Provide the [x, y] coordinate of the cell's center where the given text is located.  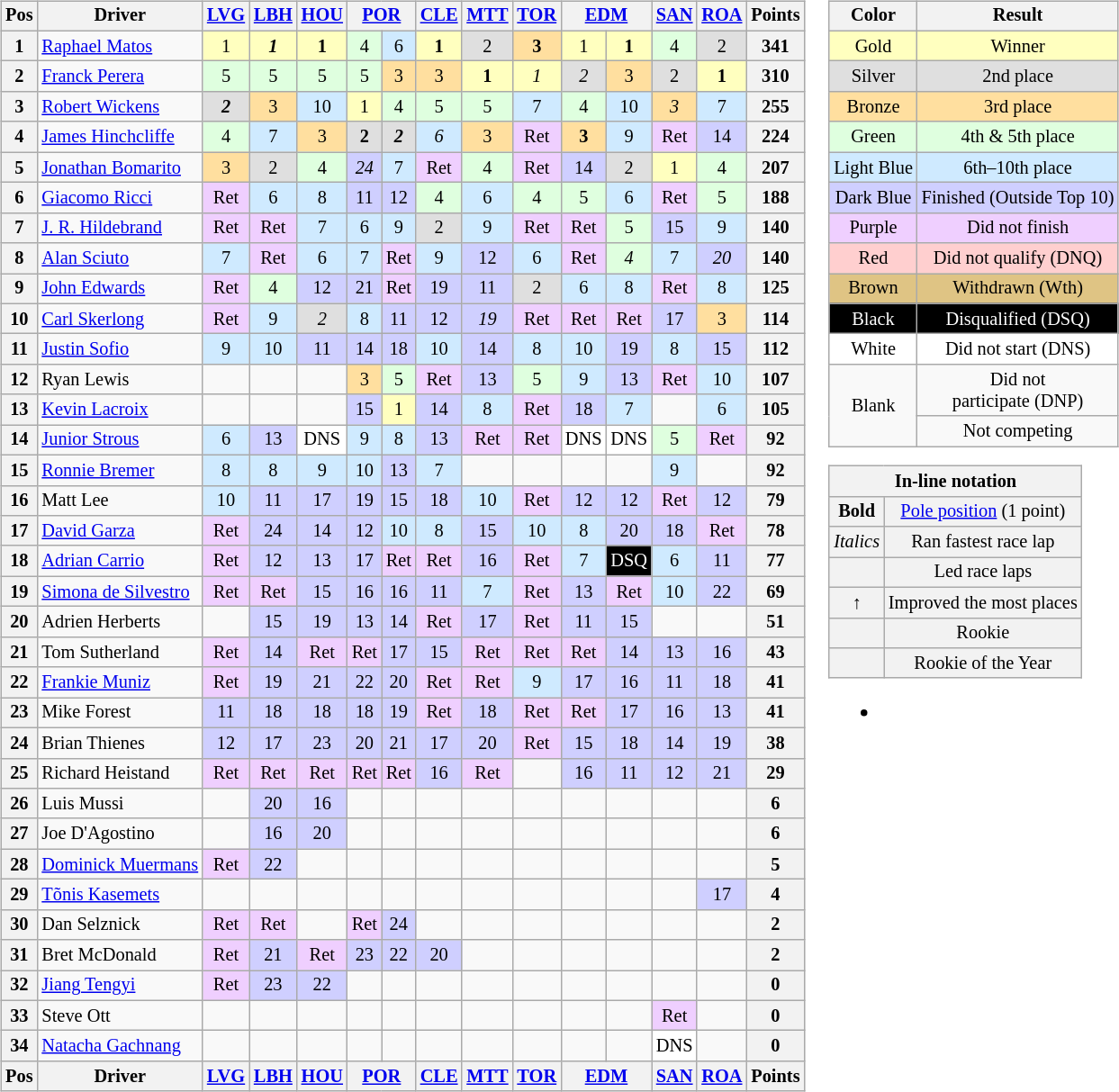
In-line notation [955, 482]
Finished (Outside Top 10) [1018, 198]
Matt Lee [120, 501]
Natacha Gachnang [120, 1046]
White [873, 349]
30 [19, 925]
107 [775, 380]
Ronnie Bremer [120, 470]
Led race laps [983, 573]
255 [775, 107]
Not competing [1018, 431]
114 [775, 319]
Did not qualify (DNQ) [1018, 258]
Winner [1018, 46]
Junior Strous [120, 440]
Brown [873, 289]
Dan Selznick [120, 925]
32 [19, 986]
Carl Skerlong [120, 319]
341 [775, 46]
Bret McDonald [120, 955]
78 [775, 531]
310 [775, 77]
Brian Thienes [120, 743]
Kevin Lacroix [120, 410]
33 [19, 1015]
224 [775, 137]
34 [19, 1046]
Dark Blue [873, 198]
69 [775, 591]
Ryan Lewis [120, 380]
3rd place [1018, 107]
Red [873, 258]
77 [775, 561]
38 [775, 743]
Franck Perera [120, 77]
207 [775, 167]
Richard Heistand [120, 773]
26 [19, 804]
31 [19, 955]
Luis Mussi [120, 804]
John Edwards [120, 289]
Result [1018, 16]
Jiang Tengyi [120, 986]
Bronze [873, 107]
Improved the most places [983, 602]
J. R. Hildebrand [120, 228]
Adrian Carrio [120, 561]
↑ [857, 602]
2nd place [1018, 77]
Withdrawn (Wth) [1018, 289]
Purple [873, 228]
Frankie Muniz [120, 682]
188 [775, 198]
Robert Wickens [120, 107]
79 [775, 501]
Light Blue [873, 167]
Joe D'Agostino [120, 834]
Italics [857, 542]
Mike Forest [120, 713]
125 [775, 289]
Did not finish [1018, 228]
4th & 5th place [1018, 137]
Blank [873, 405]
Bold [857, 511]
Ran fastest race lap [983, 542]
Giacomo Ricci [120, 198]
James Hinchcliffe [120, 137]
Silver [873, 77]
Adrien Herberts [120, 622]
25 [19, 773]
Alan Sciuto [120, 258]
Color [873, 16]
Black [873, 319]
Green [873, 137]
105 [775, 410]
6th–10th place [1018, 167]
Jonathan Bomarito [120, 167]
Justin Sofio [120, 349]
Dominick Muermans [120, 864]
Did notparticipate (DNP) [1018, 391]
Steve Ott [120, 1015]
Rookie [983, 633]
Disqualified (DSQ) [1018, 319]
Tõnis Kasemets [120, 895]
Tom Sutherland [120, 652]
Pole position (1 point) [983, 511]
Gold [873, 46]
28 [19, 864]
DSQ [628, 561]
51 [775, 622]
112 [775, 349]
Rookie of the Year [983, 663]
43 [775, 652]
David Garza [120, 531]
Simona de Silvestro [120, 591]
Raphael Matos [120, 46]
Did not start (DNS) [1018, 349]
27 [19, 834]
